Detect which cell encompasses the target text, then output its (X, Y) center coordinate. 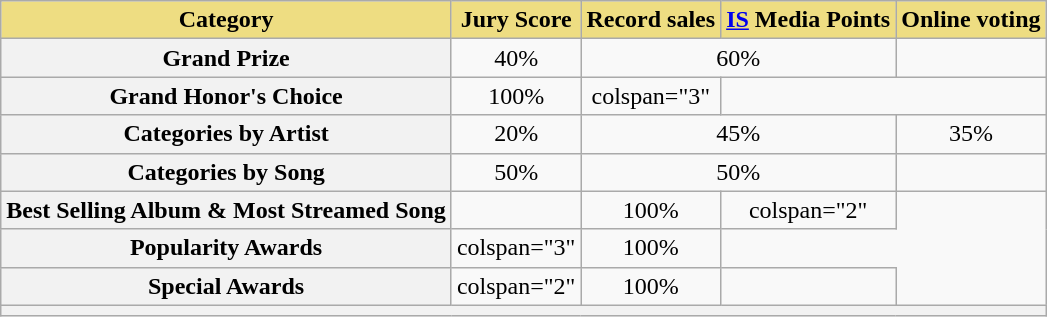
Online voting (971, 20)
Popularity Awards (226, 248)
Grand Prize (226, 58)
Category (226, 20)
Record sales (651, 20)
45% (738, 134)
Jury Score (516, 20)
IS Media Points (808, 20)
35% (971, 134)
Grand Honor's Choice (226, 96)
Categories by Artist (226, 134)
40% (516, 58)
60% (738, 58)
20% (516, 134)
Categories by Song (226, 172)
Best Selling Album & Most Streamed Song (226, 210)
Special Awards (226, 286)
